Pinpoint the cell where the given text exists, returning its (X, Y) midpoint coordinate. 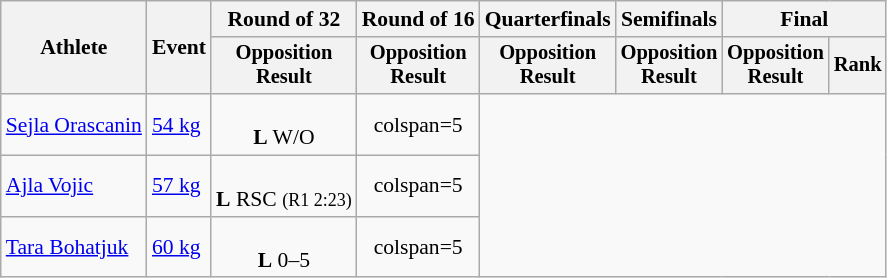
60 kg (179, 248)
Semifinals (670, 19)
Tara Bohatjuk (74, 248)
Final (804, 19)
Sejla Orascanin (74, 124)
Ajla Vojic (74, 186)
L RSC (R1 2:23) (284, 186)
57 kg (179, 186)
Event (179, 48)
Quarterfinals (548, 19)
Round of 32 (284, 19)
Round of 16 (418, 19)
L 0–5 (284, 248)
54 kg (179, 124)
Rank (858, 66)
L W/O (284, 124)
Athlete (74, 48)
